Extract the [x, y] coordinate from the center of the cell holding the provided text.  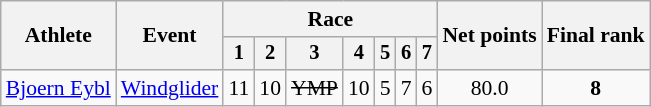
Net points [489, 36]
Race [330, 19]
2 [270, 54]
Event [170, 36]
80.0 [489, 88]
Windglider [170, 88]
1 [238, 54]
Bjoern Eybl [58, 88]
3 [314, 54]
11 [238, 88]
Final rank [596, 36]
8 [596, 88]
Athlete [58, 36]
YMP [314, 88]
4 [359, 54]
